Search for the cell housing the specified text and yield its (x, y) center coordinate. 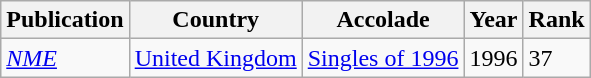
Year (494, 20)
1996 (494, 58)
United Kingdom (216, 58)
Accolade (383, 20)
Country (216, 20)
37 (556, 58)
Publication (65, 20)
Rank (556, 20)
Singles of 1996 (383, 58)
NME (65, 58)
